Identify which cell holds the provided text, then report its [X, Y] central coordinate. 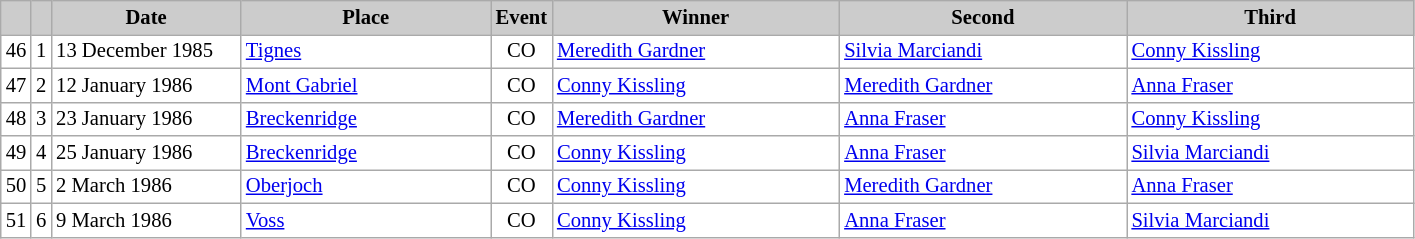
4 [41, 153]
1 [41, 51]
Third [1270, 17]
12 January 1986 [146, 85]
3 [41, 119]
51 [16, 220]
48 [16, 119]
49 [16, 153]
Winner [696, 17]
25 January 1986 [146, 153]
5 [41, 186]
9 March 1986 [146, 220]
Second [982, 17]
Mont Gabriel [366, 85]
Date [146, 17]
Voss [366, 220]
Tignes [366, 51]
47 [16, 85]
2 [41, 85]
50 [16, 186]
6 [41, 220]
Event [522, 17]
23 January 1986 [146, 119]
46 [16, 51]
13 December 1985 [146, 51]
Place [366, 17]
Oberjoch [366, 186]
2 March 1986 [146, 186]
